Extract the [X, Y] coordinate from the center of the cell holding the provided text.  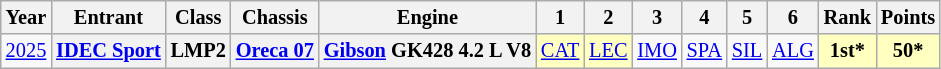
Points [908, 17]
Engine [428, 17]
5 [747, 17]
4 [704, 17]
Chassis [275, 17]
2025 [26, 51]
50* [908, 51]
Entrant [108, 17]
IMO [656, 51]
6 [793, 17]
Class [198, 17]
SPA [704, 51]
Oreca 07 [275, 51]
1 [560, 17]
LMP2 [198, 51]
CAT [560, 51]
Gibson GK428 4.2 L V8 [428, 51]
LEC [608, 51]
1st* [848, 51]
Year [26, 17]
SIL [747, 51]
2 [608, 17]
3 [656, 17]
ALG [793, 51]
IDEC Sport [108, 51]
Rank [848, 17]
